Identify which cell holds the provided text, then report its (X, Y) central coordinate. 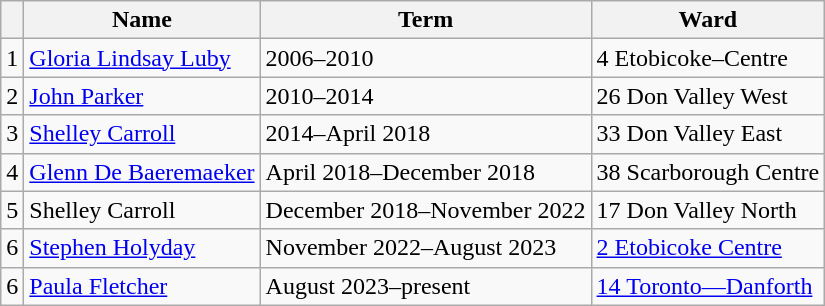
Paula Fletcher (142, 286)
Term (426, 20)
4 Etobicoke–Centre (708, 58)
2 (12, 96)
Name (142, 20)
2014–April 2018 (426, 134)
August 2023–present (426, 286)
14 Toronto—Danforth (708, 286)
26 Don Valley West (708, 96)
2 Etobicoke Centre (708, 248)
2006–2010 (426, 58)
4 (12, 172)
Gloria Lindsay Luby (142, 58)
Ward (708, 20)
John Parker (142, 96)
November 2022–August 2023 (426, 248)
5 (12, 210)
2010–2014 (426, 96)
38 Scarborough Centre (708, 172)
17 Don Valley North (708, 210)
3 (12, 134)
1 (12, 58)
April 2018–December 2018 (426, 172)
Stephen Holyday (142, 248)
December 2018–November 2022 (426, 210)
Glenn De Baeremaeker (142, 172)
33 Don Valley East (708, 134)
